Determine the (x, y) coordinate at the center of the cell enclosing the given text.  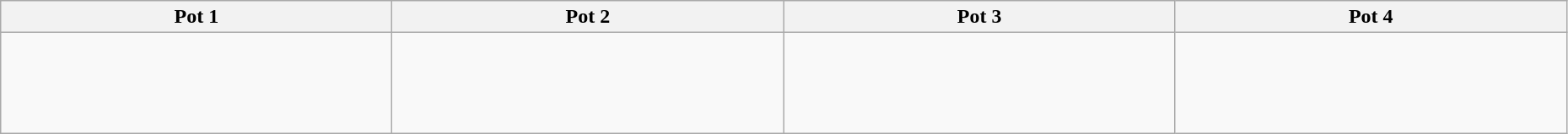
Pot 2 (588, 17)
Pot 4 (1371, 17)
Pot 3 (979, 17)
Pot 1 (197, 17)
